Output the (x, y) coordinate of the center of the cell containing the given text.  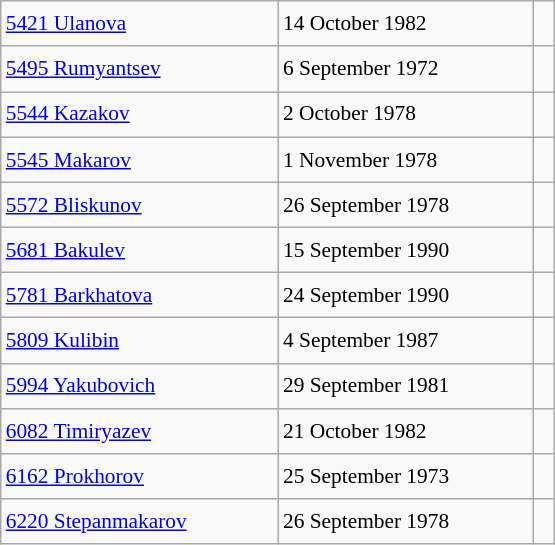
4 September 1987 (406, 340)
6082 Timiryazev (140, 430)
5572 Bliskunov (140, 204)
5681 Bakulev (140, 250)
5994 Yakubovich (140, 386)
5809 Kulibin (140, 340)
5545 Makarov (140, 160)
15 September 1990 (406, 250)
5495 Rumyantsev (140, 68)
5544 Kazakov (140, 114)
24 September 1990 (406, 296)
6162 Prokhorov (140, 476)
2 October 1978 (406, 114)
6220 Stepanmakarov (140, 522)
6 September 1972 (406, 68)
5781 Barkhatova (140, 296)
1 November 1978 (406, 160)
21 October 1982 (406, 430)
25 September 1973 (406, 476)
14 October 1982 (406, 24)
5421 Ulanova (140, 24)
29 September 1981 (406, 386)
